Return the (x, y) coordinate for the center point of the cell that contains the specified text.  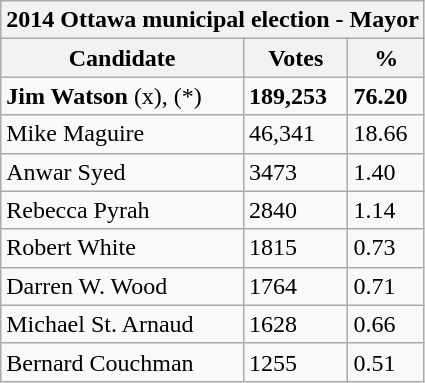
Jim Watson (x), (*) (122, 96)
Darren W. Wood (122, 286)
1764 (296, 286)
1628 (296, 324)
3473 (296, 172)
189,253 (296, 96)
Anwar Syed (122, 172)
1.40 (386, 172)
2014 Ottawa municipal election - Mayor (213, 20)
1815 (296, 248)
0.66 (386, 324)
76.20 (386, 96)
Rebecca Pyrah (122, 210)
Michael St. Arnaud (122, 324)
46,341 (296, 134)
0.71 (386, 286)
Votes (296, 58)
0.73 (386, 248)
Mike Maguire (122, 134)
Candidate (122, 58)
0.51 (386, 362)
1255 (296, 362)
2840 (296, 210)
1.14 (386, 210)
Bernard Couchman (122, 362)
% (386, 58)
Robert White (122, 248)
18.66 (386, 134)
